Identify which cell holds the provided text, then report its [X, Y] central coordinate. 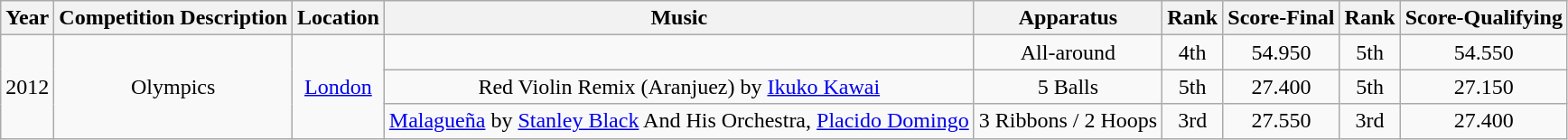
All-around [1068, 52]
54.550 [1483, 52]
Malagueña by Stanley Black And His Orchestra, Placido Domingo [679, 121]
Music [679, 18]
54.950 [1281, 52]
5 Balls [1068, 87]
3 Ribbons / 2 Hoops [1068, 121]
Location [339, 18]
Year [27, 18]
Olympics [173, 87]
Score-Final [1281, 18]
Competition Description [173, 18]
27.150 [1483, 87]
27.550 [1281, 121]
Apparatus [1068, 18]
Red Violin Remix (Aranjuez) by Ikuko Kawai [679, 87]
2012 [27, 87]
4th [1192, 52]
Score-Qualifying [1483, 18]
London [339, 87]
